Pinpoint the cell where the given text exists, returning its [X, Y] midpoint coordinate. 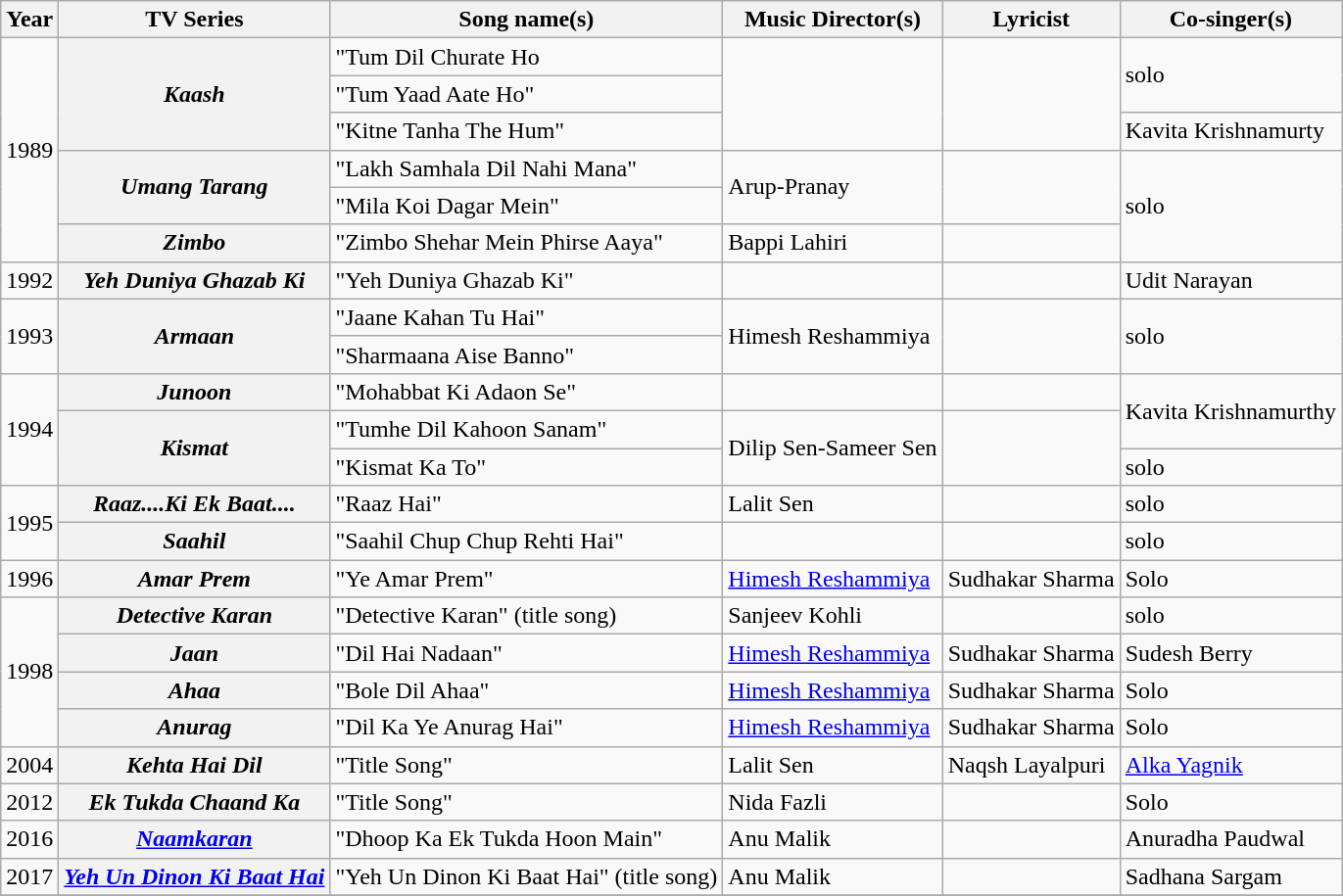
TV Series [194, 20]
Amar Prem [194, 579]
"Kitne Tanha The Hum" [527, 131]
Ek Tukda Chaand Ka [194, 802]
Ahaa [194, 690]
1994 [29, 429]
"Tum Dil Churate Ho [527, 57]
Yeh Un Dinon Ki Baat Hai [194, 876]
1998 [29, 672]
"Yeh Duniya Ghazab Ki" [527, 280]
Anurag [194, 728]
Kavita Krishnamurthy [1230, 410]
Jaan [194, 653]
"Saahil Chup Chup Rehti Hai" [527, 542]
"Raaz Hai" [527, 504]
Sanjeev Kohli [833, 616]
Kavita Krishnamurty [1230, 131]
Lyricist [1031, 20]
2016 [29, 839]
"Dil Ka Ye Anurag Hai" [527, 728]
"Tumhe Dil Kahoon Sanam" [527, 429]
Sadhana Sargam [1230, 876]
Raaz....Ki Ek Baat.... [194, 504]
"Ye Amar Prem" [527, 579]
Udit Narayan [1230, 280]
Umang Tarang [194, 187]
"Sharmaana Aise Banno" [527, 354]
1996 [29, 579]
Kaash [194, 94]
1995 [29, 523]
Year [29, 20]
Bappi Lahiri [833, 243]
Music Director(s) [833, 20]
"Yeh Un Dinon Ki Baat Hai" (title song) [527, 876]
2004 [29, 765]
2017 [29, 876]
2012 [29, 802]
1989 [29, 150]
Arup-Pranay [833, 187]
"Dhoop Ka Ek Tukda Hoon Main" [527, 839]
"Jaane Kahan Tu Hai" [527, 317]
"Mila Koi Dagar Mein" [527, 206]
"Zimbo Shehar Mein Phirse Aaya" [527, 243]
Dilip Sen-Sameer Sen [833, 448]
Saahil [194, 542]
Zimbo [194, 243]
"Lakh Samhala Dil Nahi Mana" [527, 168]
Naamkaran [194, 839]
Sudesh Berry [1230, 653]
Junoon [194, 392]
"Tum Yaad Aate Ho" [527, 94]
Alka Yagnik [1230, 765]
Armaan [194, 336]
Detective Karan [194, 616]
Nida Fazli [833, 802]
Kehta Hai Dil [194, 765]
Song name(s) [527, 20]
1993 [29, 336]
"Bole Dil Ahaa" [527, 690]
Anuradha Paudwal [1230, 839]
"Dil Hai Nadaan" [527, 653]
"Kismat Ka To" [527, 467]
Yeh Duniya Ghazab Ki [194, 280]
Co-singer(s) [1230, 20]
"Mohabbat Ki Adaon Se" [527, 392]
Kismat [194, 448]
Naqsh Layalpuri [1031, 765]
1992 [29, 280]
"Detective Karan" (title song) [527, 616]
